Provide the (X, Y) coordinate of the cell's center where the given text is located.  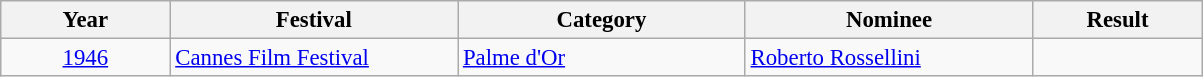
Category (602, 20)
Nominee (889, 20)
Festival (314, 20)
Result (1118, 20)
Year (86, 20)
Cannes Film Festival (314, 58)
Roberto Rossellini (889, 58)
1946 (86, 58)
Palme d'Or (602, 58)
